Locate the cell with the specified text and output its (X, Y) center coordinate. 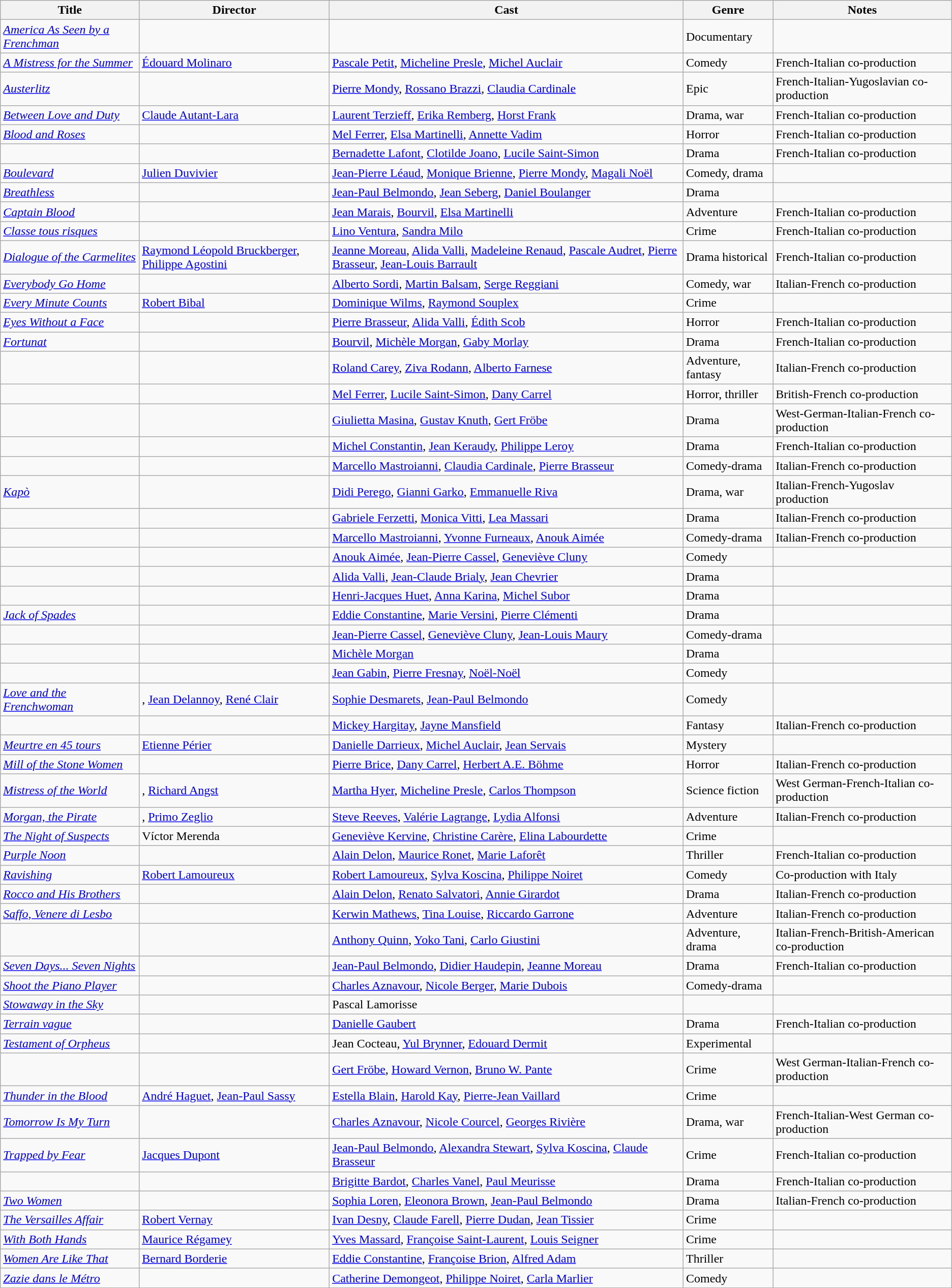
West-German-Italian-French co-production (862, 420)
Documentary (728, 37)
Dialogue of the Carmelites (70, 257)
Austerlitz (70, 88)
Love and the Frenchwoman (70, 700)
Roland Carey, Ziva Rodann, Alberto Farnese (507, 368)
Catherine Demongeot, Philippe Noiret, Carla Marlier (507, 1278)
Bernard Borderie (234, 1259)
Julien Duvivier (234, 173)
Jean-Pierre Cassel, Geneviève Cluny, Jean-Louis Maury (507, 634)
Everybody Go Home (70, 283)
Claude Autant-Lara (234, 115)
Danielle Gaubert (507, 1024)
Experimental (728, 1043)
Robert Lamoureux (234, 875)
Jean-Pierre Léaud, Monique Brienne, Pierre Mondy, Magali Noël (507, 173)
Boulevard (70, 173)
Mickey Hargitay, Jayne Mansfield (507, 726)
Jeanne Moreau, Alida Valli, Madeleine Renaud, Pascale Audret, Pierre Brasseur, Jean-Louis Barrault (507, 257)
Mill of the Stone Women (70, 764)
Pierre Brasseur, Alida Valli, Édith Scob (507, 322)
Trapped by Fear (70, 1155)
Genre (728, 10)
Drama historical (728, 257)
Morgan, the Pirate (70, 817)
Breathless (70, 192)
Title (70, 10)
French-Italian-Yugoslavian co-production (862, 88)
, Richard Angst (234, 790)
Charles Aznavour, Nicole Berger, Marie Dubois (507, 985)
Pierre Brice, Dany Carrel, Herbert A.E. Böhme (507, 764)
Classe tous risques (70, 231)
Fantasy (728, 726)
Director (234, 10)
A Mistress for the Summer (70, 63)
Women Are Like That (70, 1259)
Every Minute Counts (70, 303)
British-French co-production (862, 394)
Meurtre en 45 tours (70, 745)
Notes (862, 10)
Sophia Loren, Eleonora Brown, Jean-Paul Belmondo (507, 1201)
Giulietta Masina, Gustav Knuth, Gert Fröbe (507, 420)
Thunder in the Blood (70, 1096)
Mistress of the World (70, 790)
Terrain vague (70, 1024)
Dominique Wilms, Raymond Souplex (507, 303)
, Primo Zeglio (234, 817)
Didi Perego, Gianni Garko, Emmanuelle Riva (507, 492)
Robert Bibal (234, 303)
Jean Gabin, Pierre Fresnay, Noël-Noël (507, 673)
Eyes Without a Face (70, 322)
Comedy, war (728, 283)
Jacques Dupont (234, 1155)
West German-French-Italian co-production (862, 790)
Horror, thriller (728, 394)
Jean-Paul Belmondo, Alexandra Stewart, Sylva Koscina, Claude Brasseur (507, 1155)
Shoot the Piano Player (70, 985)
Pascal Lamorisse (507, 1005)
Jean Cocteau, Yul Brynner, Edouard Dermit (507, 1043)
Science fiction (728, 790)
Co-production with Italy (862, 875)
Captain Blood (70, 212)
Jean-Paul Belmondo, Jean Seberg, Daniel Boulanger (507, 192)
With Both Hands (70, 1239)
, Jean Delannoy, René Clair (234, 700)
Testament of Orpheus (70, 1043)
Ravishing (70, 875)
Rocco and His Brothers (70, 894)
Gert Fröbe, Howard Vernon, Bruno W. Pante (507, 1070)
Eddie Constantine, Marie Versini, Pierre Clémenti (507, 615)
Marcello Mastroianni, Claudia Cardinale, Pierre Brasseur (507, 466)
Zazie dans le Métro (70, 1278)
Martha Hyer, Micheline Presle, Carlos Thompson (507, 790)
Henri-Jacques Huet, Anna Karina, Michel Subor (507, 595)
Michèle Morgan (507, 654)
Lino Ventura, Sandra Milo (507, 231)
Jean-Paul Belmondo, Didier Haudepin, Jeanne Moreau (507, 966)
Danielle Darrieux, Michel Auclair, Jean Servais (507, 745)
Mystery (728, 745)
Cast (507, 10)
Adventure, drama (728, 940)
Raymond Léopold Bruckberger, Philippe Agostini (234, 257)
Steve Reeves, Valérie Lagrange, Lydia Alfonsi (507, 817)
Epic (728, 88)
Blood and Roses (70, 134)
Saffo, Venere di Lesbo (70, 913)
Jean Marais, Bourvil, Elsa Martinelli (507, 212)
Pierre Mondy, Rossano Brazzi, Claudia Cardinale (507, 88)
Kapò (70, 492)
Maurice Régamey (234, 1239)
Robert Vernay (234, 1220)
Laurent Terzieff, Erika Remberg, Horst Frank (507, 115)
Brigitte Bardot, Charles Vanel, Paul Meurisse (507, 1181)
Estella Blain, Harold Kay, Pierre-Jean Vaillard (507, 1096)
Eddie Constantine, Françoise Brion, Alfred Adam (507, 1259)
Édouard Molinaro (234, 63)
Italian-French-Yugoslav production (862, 492)
French-Italian-West German co-production (862, 1122)
André Haguet, Jean-Paul Sassy (234, 1096)
Between Love and Duty (70, 115)
Fortunat (70, 342)
Geneviève Kervine, Christine Carère, Elina Labourdette (507, 836)
Alberto Sordi, Martin Balsam, Serge Reggiani (507, 283)
Mel Ferrer, Lucile Saint-Simon, Dany Carrel (507, 394)
Gabriele Ferzetti, Monica Vitti, Lea Massari (507, 518)
Bernadette Lafont, Clotilde Joano, Lucile Saint-Simon (507, 154)
West German-Italian-French co-production (862, 1070)
Stowaway in the Sky (70, 1005)
Ivan Desny, Claude Farell, Pierre Dudan, Jean Tissier (507, 1220)
Alida Valli, Jean-Claude Brialy, Jean Chevrier (507, 576)
America As Seen by a Frenchman (70, 37)
Bourvil, Michèle Morgan, Gaby Morlay (507, 342)
Charles Aznavour, Nicole Courcel, Georges Rivière (507, 1122)
Comedy, drama (728, 173)
Purple Noon (70, 855)
Anouk Aimée, Jean-Pierre Cassel, Geneviève Cluny (507, 557)
Sophie Desmarets, Jean-Paul Belmondo (507, 700)
Mel Ferrer, Elsa Martinelli, Annette Vadim (507, 134)
Yves Massard, Françoise Saint-Laurent, Louis Seigner (507, 1239)
Pascale Petit, Micheline Presle, Michel Auclair (507, 63)
Víctor Merenda (234, 836)
Anthony Quinn, Yoko Tani, Carlo Giustini (507, 940)
Adventure, fantasy (728, 368)
Jack of Spades (70, 615)
Alain Delon, Renato Salvatori, Annie Girardot (507, 894)
Alain Delon, Maurice Ronet, Marie Laforêt (507, 855)
Italian-French-British-American co-production (862, 940)
Robert Lamoureux, Sylva Koscina, Philippe Noiret (507, 875)
Kerwin Mathews, Tina Louise, Riccardo Garrone (507, 913)
Tomorrow Is My Turn (70, 1122)
Seven Days... Seven Nights (70, 966)
Michel Constantin, Jean Keraudy, Philippe Leroy (507, 446)
The Night of Suspects (70, 836)
Two Women (70, 1201)
Etienne Périer (234, 745)
Marcello Mastroianni, Yvonne Furneaux, Anouk Aimée (507, 537)
The Versailles Affair (70, 1220)
